Return the [x, y] coordinate for the center point of the cell that contains the specified text.  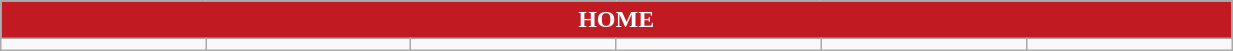
HOME [616, 20]
